Return the (X, Y) coordinate for the center point of the cell that contains the specified text.  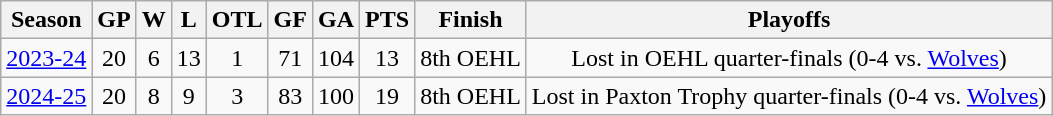
6 (154, 58)
L (188, 20)
GP (114, 20)
19 (388, 96)
9 (188, 96)
2024-25 (46, 96)
PTS (388, 20)
8 (154, 96)
Finish (471, 20)
Lost in OEHL quarter-finals (0-4 vs. Wolves) (789, 58)
GF (290, 20)
2023-24 (46, 58)
OTL (237, 20)
100 (336, 96)
83 (290, 96)
104 (336, 58)
W (154, 20)
Season (46, 20)
GA (336, 20)
Lost in Paxton Trophy quarter-finals (0-4 vs. Wolves) (789, 96)
Playoffs (789, 20)
3 (237, 96)
71 (290, 58)
1 (237, 58)
